Find where the given text appears and provide that cell's center as (x, y) coordinate. 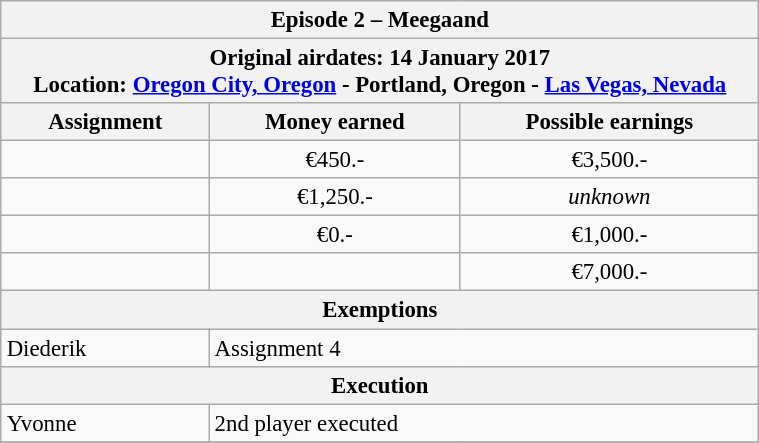
unknown (609, 197)
€1,250.- (334, 197)
Execution (380, 385)
€450.- (334, 160)
Original airdates: 14 January 2017Location: Oregon City, Oregon - Portland, Oregon - Las Vegas, Nevada (380, 70)
Diederik (105, 347)
Possible earnings (609, 122)
€7,000.- (609, 272)
Yvonne (105, 423)
Exemptions (380, 310)
2nd player executed (484, 423)
Assignment 4 (484, 347)
Money earned (334, 122)
Assignment (105, 122)
Episode 2 – Meegaand (380, 20)
€3,500.- (609, 160)
€1,000.- (609, 235)
€0.- (334, 235)
